Search for the cell housing the specified text and yield its [X, Y] center coordinate. 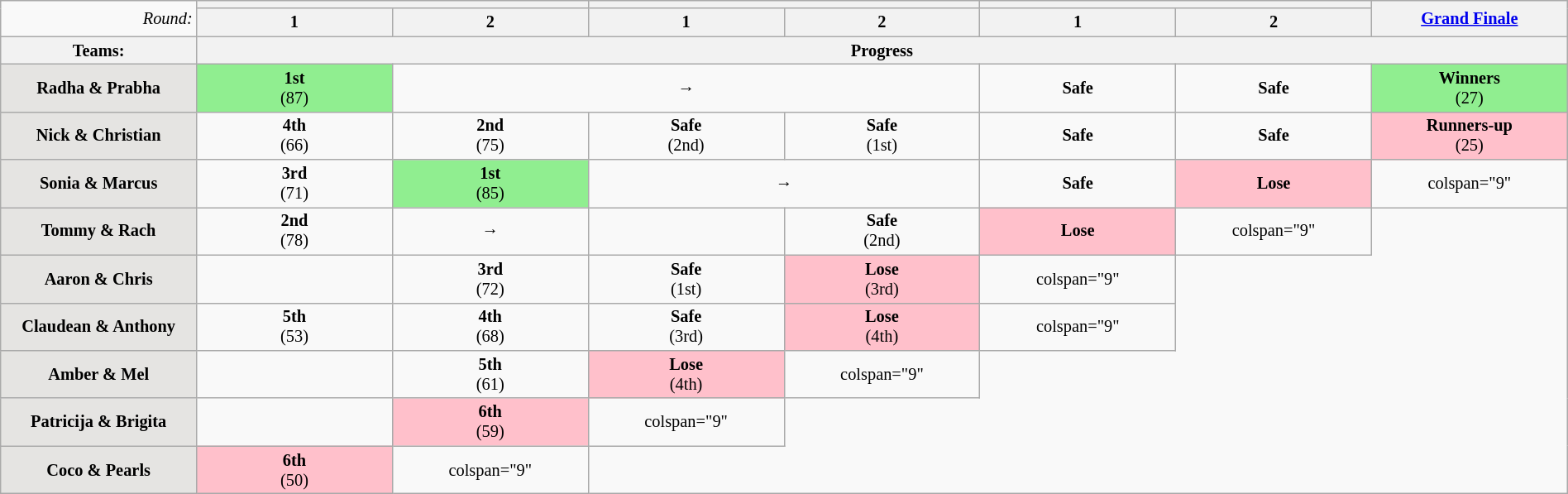
Lose (3rd) [882, 279]
6th (59) [490, 422]
Amber & Mel [99, 374]
Claudean & Anthony [99, 327]
Coco & Pearls [99, 470]
3rd (71) [294, 184]
Round: [99, 18]
4th (66) [294, 136]
Sonia & Marcus [99, 184]
Progress [882, 50]
Tommy & Rach [99, 231]
Runners-up (25) [1469, 136]
5th (53) [294, 327]
Winners (27) [1469, 88]
5th (61) [490, 374]
Teams: [99, 50]
Radha & Prabha [99, 88]
3rd (72) [490, 279]
6th (50) [294, 470]
1st (87) [294, 88]
Grand Finale [1469, 18]
4th (68) [490, 327]
2nd (75) [490, 136]
Safe (3rd) [686, 327]
Patricija & Brigita [99, 422]
1st (85) [490, 184]
Nick & Christian [99, 136]
Aaron & Chris [99, 279]
2nd (78) [294, 231]
